Find where the given text appears and provide that cell's center as [X, Y] coordinate. 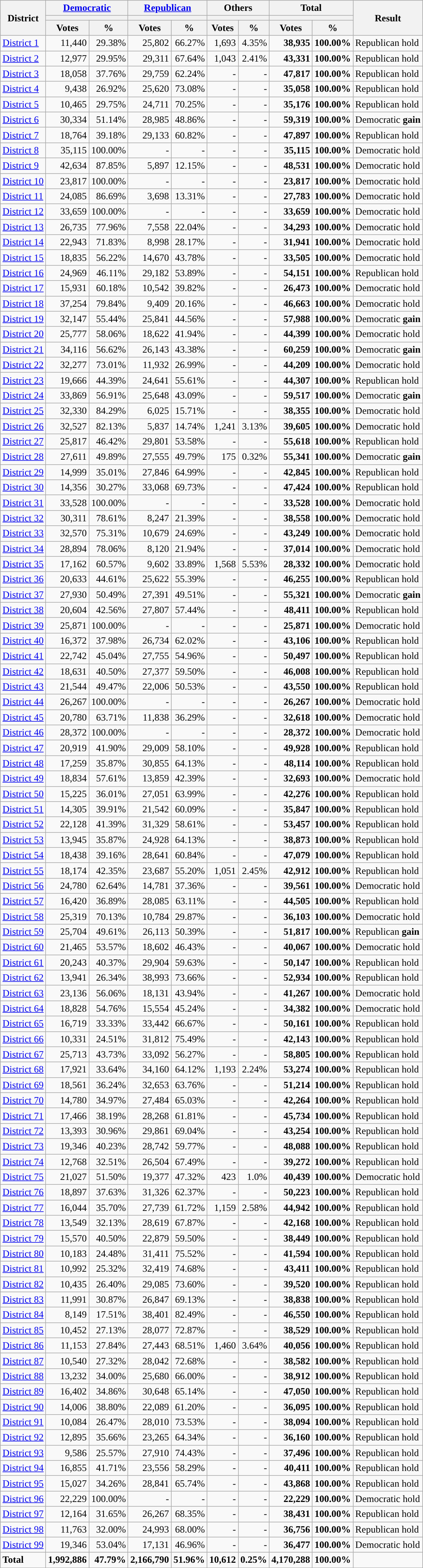
District 45 [23, 717]
18,131 [150, 993]
10,784 [150, 917]
24,780 [68, 886]
1.0% [254, 1177]
87.85% [109, 165]
9,602 [150, 564]
47,817 [291, 74]
17,162 [68, 564]
64.12% [189, 1070]
43.38% [189, 349]
36,477 [291, 1545]
39.91% [109, 809]
25,319 [68, 917]
46.42% [109, 442]
13,393 [68, 1131]
11,153 [68, 1345]
27,783 [291, 196]
52,934 [291, 978]
31,812 [150, 1039]
16,372 [68, 640]
41,267 [291, 993]
District 86 [23, 1345]
26,473 [291, 288]
District 24 [23, 395]
Others [238, 8]
49.79% [189, 457]
5.53% [254, 564]
0.32% [254, 457]
34.00% [109, 1376]
16,420 [68, 901]
46,255 [291, 579]
10,465 [68, 104]
50,497 [291, 656]
39.16% [109, 855]
28,332 [291, 564]
38,838 [291, 1299]
57,988 [291, 319]
25.32% [109, 1269]
28,619 [150, 1223]
District 34 [23, 549]
36.29% [189, 717]
62.24% [189, 74]
District 54 [23, 855]
36,756 [291, 1529]
58.10% [189, 748]
59,517 [291, 395]
34,293 [291, 227]
42,264 [291, 1100]
37,254 [68, 304]
23,265 [150, 1438]
56.91% [109, 395]
61.81% [189, 1116]
District 78 [23, 1223]
26,847 [150, 1299]
29.95% [109, 58]
District 35 [23, 564]
District 61 [23, 963]
District 16 [23, 273]
32.00% [109, 1529]
District 21 [23, 349]
District 76 [23, 1192]
District 96 [23, 1499]
District 13 [23, 227]
30,855 [150, 763]
50,147 [291, 963]
District 25 [23, 411]
70.25% [189, 104]
64.99% [189, 472]
40,056 [291, 1345]
175 [222, 457]
24,993 [150, 1529]
27,807 [150, 610]
29,009 [150, 748]
District 18 [23, 304]
20,633 [68, 579]
27,377 [150, 671]
55.61% [189, 380]
28,268 [150, 1116]
37,496 [291, 1453]
3.64% [254, 1345]
57.61% [109, 779]
18,631 [68, 671]
25,648 [150, 395]
28,985 [150, 120]
24.51% [109, 1039]
46,663 [291, 304]
15,027 [68, 1483]
42.39% [189, 779]
40.37% [109, 963]
28,010 [150, 1422]
District 19 [23, 319]
50,161 [291, 1024]
35.70% [109, 1208]
49.47% [109, 687]
26,734 [150, 640]
20,604 [68, 610]
6,025 [150, 411]
23,687 [150, 870]
37,014 [291, 549]
14,780 [68, 1100]
District 70 [23, 1100]
10,992 [68, 1269]
38,558 [291, 518]
District 26 [23, 426]
69.13% [189, 1299]
43.73% [109, 1054]
30,334 [68, 120]
18,622 [150, 334]
32,618 [291, 717]
District [23, 18]
60.18% [109, 288]
0.25% [254, 1560]
District 10 [23, 181]
21,544 [68, 687]
12,895 [68, 1438]
30.96% [109, 1131]
District 9 [23, 165]
42,845 [291, 472]
8,120 [150, 549]
21,027 [68, 1177]
28.17% [189, 242]
District 30 [23, 488]
29,801 [150, 442]
27,484 [150, 1100]
30.87% [109, 1299]
District 66 [23, 1039]
District 72 [23, 1131]
66.00% [189, 1376]
41.71% [109, 1468]
14,781 [150, 886]
60,259 [291, 349]
42,143 [291, 1039]
36.89% [109, 901]
32.51% [109, 1161]
86.69% [109, 196]
44,505 [291, 901]
63.11% [189, 901]
63.99% [189, 794]
District 8 [23, 150]
38,449 [291, 1238]
75.31% [109, 533]
District 47 [23, 748]
8,247 [150, 518]
54,151 [291, 273]
40,411 [291, 1468]
25,620 [150, 89]
55.44% [109, 319]
35,847 [291, 809]
26.92% [109, 89]
33,442 [150, 1024]
31,326 [150, 1192]
82.49% [189, 1315]
District 82 [23, 1284]
43,254 [291, 1131]
20,243 [68, 963]
34,160 [150, 1070]
27,051 [150, 794]
59.63% [189, 963]
27.84% [109, 1345]
District 68 [23, 1070]
51,817 [291, 932]
72.68% [189, 1361]
42.56% [109, 610]
District 85 [23, 1330]
District 20 [23, 334]
18,438 [68, 855]
22,879 [150, 1238]
63.76% [189, 1085]
31,329 [150, 824]
District 62 [23, 978]
42,276 [291, 794]
District 6 [23, 120]
67.49% [189, 1161]
43,331 [291, 58]
1,460 [222, 1345]
56.06% [109, 993]
District 64 [23, 1008]
9,409 [150, 304]
29,085 [150, 1284]
14,305 [68, 809]
51.14% [109, 120]
29,133 [150, 135]
58,805 [291, 1054]
33.64% [109, 1070]
10,435 [68, 1284]
22,943 [68, 242]
District 50 [23, 794]
District 12 [23, 212]
84.29% [109, 411]
14,670 [150, 258]
26.99% [189, 365]
21,465 [68, 947]
36,103 [291, 917]
43,249 [291, 533]
27,611 [68, 457]
17.51% [109, 1315]
43,550 [291, 687]
District 1 [23, 43]
65.03% [189, 1100]
42,912 [291, 870]
4,170,288 [291, 1560]
47,079 [291, 855]
27,910 [150, 1453]
41.94% [189, 334]
37.63% [109, 1192]
31,411 [150, 1254]
25,802 [150, 43]
18,834 [68, 779]
23,136 [68, 993]
20,919 [68, 748]
24.69% [189, 533]
27,930 [68, 595]
45.24% [189, 1008]
1,693 [222, 43]
44,399 [291, 334]
68.00% [189, 1529]
2.24% [254, 1070]
14,999 [68, 472]
65.14% [189, 1391]
45,734 [291, 1116]
District 83 [23, 1299]
32,693 [291, 779]
District 43 [23, 687]
35,058 [291, 89]
18,835 [68, 258]
18,828 [68, 1008]
34.86% [109, 1391]
32,147 [68, 319]
40.23% [109, 1146]
11,763 [68, 1529]
District 91 [23, 1422]
27,443 [150, 1345]
District 56 [23, 886]
13,859 [150, 779]
16,044 [68, 1208]
71.83% [109, 242]
24,969 [68, 273]
District 55 [23, 870]
District 88 [23, 1376]
39,605 [291, 426]
50.49% [109, 595]
Republican gain [388, 932]
33,068 [150, 488]
33,092 [150, 1054]
39.18% [109, 135]
25,817 [68, 442]
13,549 [68, 1223]
16,855 [68, 1468]
38,873 [291, 840]
21.94% [189, 549]
56.27% [189, 1054]
2.41% [254, 58]
District 15 [23, 258]
District 60 [23, 947]
13,941 [68, 978]
21.39% [189, 518]
11,932 [150, 365]
11,440 [68, 43]
District 93 [23, 1453]
District 98 [23, 1529]
39,272 [291, 1161]
29,759 [150, 74]
74.68% [189, 1269]
66.27% [189, 43]
73.60% [189, 1284]
49.61% [109, 932]
28,742 [150, 1146]
55,341 [291, 457]
61.72% [189, 1208]
60.82% [189, 135]
64.34% [189, 1438]
District 17 [23, 288]
75.49% [189, 1039]
17,259 [68, 763]
14,006 [68, 1407]
53.89% [189, 273]
40,067 [291, 947]
28,894 [68, 549]
District 31 [23, 503]
District 97 [23, 1514]
18,561 [68, 1085]
44,209 [291, 365]
79.84% [109, 304]
District 63 [23, 993]
24,711 [150, 104]
3,698 [150, 196]
District 94 [23, 1468]
62.64% [109, 886]
5,837 [150, 426]
38,401 [150, 1315]
District 73 [23, 1146]
10,183 [68, 1254]
50.53% [189, 687]
45.04% [109, 656]
36.01% [109, 794]
46.96% [189, 1545]
65.74% [189, 1483]
1,051 [222, 870]
50.39% [189, 932]
12,164 [68, 1514]
22,742 [68, 656]
67.64% [189, 58]
10,084 [68, 1422]
34.26% [109, 1483]
18,764 [68, 135]
District 67 [23, 1054]
3.13% [254, 426]
District 7 [23, 135]
District 90 [23, 1407]
25,680 [150, 1376]
District 48 [23, 763]
District 23 [23, 380]
1,241 [222, 426]
4.35% [254, 43]
38,582 [291, 1361]
District 33 [23, 533]
38,529 [291, 1330]
41,594 [291, 1254]
40,439 [291, 1177]
60.09% [189, 809]
35.66% [109, 1438]
District 89 [23, 1391]
47,050 [291, 1391]
19,377 [150, 1177]
44.56% [189, 319]
District 39 [23, 625]
57.44% [189, 610]
26,143 [150, 349]
17,921 [68, 1070]
26.40% [109, 1284]
20.16% [189, 304]
44,942 [291, 1208]
43,106 [291, 640]
26.47% [109, 1422]
27,391 [150, 595]
District 46 [23, 733]
12.15% [189, 165]
46.11% [109, 273]
70.13% [109, 917]
27.32% [109, 1361]
61.20% [189, 1407]
35.01% [109, 472]
30,311 [68, 518]
32,277 [68, 365]
10,679 [150, 533]
District 57 [23, 901]
44,307 [291, 380]
26,504 [150, 1161]
16,719 [68, 1024]
22,006 [150, 687]
8,998 [150, 242]
48,088 [291, 1146]
60.57% [109, 564]
44.61% [109, 579]
73.66% [189, 978]
13,945 [68, 840]
24.48% [109, 1254]
District 28 [23, 457]
27,755 [150, 656]
21,542 [150, 809]
19,666 [68, 380]
24,928 [150, 840]
37.98% [109, 640]
77.96% [109, 227]
14,356 [68, 488]
32,330 [68, 411]
27.13% [109, 1330]
18,897 [68, 1192]
9,438 [68, 89]
33.33% [109, 1024]
43.09% [189, 395]
Democratic [87, 8]
District 69 [23, 1085]
18,174 [68, 870]
53,274 [291, 1070]
46,008 [291, 671]
32,527 [68, 426]
54.76% [109, 1008]
36.24% [109, 1085]
15.71% [189, 411]
72.87% [189, 1330]
32,653 [150, 1085]
54.96% [189, 656]
1,159 [222, 1208]
48,411 [291, 610]
62.37% [189, 1192]
13,232 [68, 1376]
17,131 [150, 1545]
423 [222, 1177]
38,355 [291, 411]
15,931 [68, 288]
39.82% [189, 288]
29,182 [150, 273]
55.20% [189, 870]
22,128 [68, 824]
58.06% [109, 334]
District 29 [23, 472]
District 27 [23, 442]
District 14 [23, 242]
9,586 [68, 1453]
34,382 [291, 1008]
27,739 [150, 1208]
10,542 [150, 288]
78.61% [109, 518]
29,311 [150, 58]
31.65% [109, 1514]
39,561 [291, 886]
41.90% [109, 748]
66.67% [189, 1024]
32,419 [150, 1269]
69.73% [189, 488]
25,841 [150, 319]
District 4 [23, 89]
73.08% [189, 89]
District 99 [23, 1545]
29.87% [189, 917]
68.35% [189, 1514]
73.53% [189, 1422]
55,321 [291, 595]
District 38 [23, 610]
31,941 [291, 242]
10,331 [68, 1039]
18,602 [150, 947]
1,043 [222, 58]
District 74 [23, 1161]
33.89% [189, 564]
District 22 [23, 365]
26.34% [109, 978]
38,912 [291, 1376]
49.51% [189, 595]
District 44 [23, 702]
District 37 [23, 595]
43.78% [189, 258]
5,897 [150, 165]
34,116 [68, 349]
56.22% [109, 258]
46,550 [291, 1315]
42.35% [109, 870]
29.75% [109, 104]
36,095 [291, 1407]
82.13% [109, 426]
11,838 [150, 717]
38,993 [150, 978]
28,841 [150, 1483]
1,992,886 [68, 1560]
38,431 [291, 1514]
2.45% [254, 870]
1,568 [222, 564]
51.96% [189, 1560]
33,869 [68, 395]
26,113 [150, 932]
8,149 [68, 1315]
District 53 [23, 840]
District 87 [23, 1361]
District 79 [23, 1238]
26,735 [68, 227]
District 40 [23, 640]
14.74% [189, 426]
30.27% [109, 488]
15,225 [68, 794]
District 75 [23, 1177]
47,424 [291, 488]
73.01% [109, 365]
35,176 [291, 104]
11,991 [68, 1299]
28,042 [150, 1361]
27,846 [150, 472]
48,114 [291, 763]
District 95 [23, 1483]
District 58 [23, 917]
49.89% [109, 457]
29.38% [109, 43]
20,780 [68, 717]
18,058 [68, 74]
1,193 [222, 1070]
74.43% [189, 1453]
55.39% [189, 579]
38.80% [109, 1407]
Republican [168, 8]
District 11 [23, 196]
34.97% [109, 1100]
37.36% [189, 886]
District 32 [23, 518]
District 59 [23, 932]
55,618 [291, 442]
42,168 [291, 1223]
15,570 [68, 1238]
47,897 [291, 135]
District 80 [23, 1254]
42,634 [68, 165]
10,452 [68, 1330]
60.84% [189, 855]
24,641 [150, 380]
62.02% [189, 640]
51.50% [109, 1177]
48,531 [291, 165]
District 77 [23, 1208]
District 42 [23, 671]
29,904 [150, 963]
25,713 [68, 1054]
25,704 [68, 932]
District 49 [23, 779]
28,085 [150, 901]
43,868 [291, 1483]
63.71% [109, 717]
59,319 [291, 120]
49,928 [291, 748]
38.19% [109, 1116]
District 65 [23, 1024]
50,223 [291, 1192]
75.52% [189, 1254]
District 52 [23, 824]
13.31% [189, 196]
78.06% [109, 549]
10,540 [68, 1361]
32.13% [109, 1223]
39,520 [291, 1284]
41.39% [109, 824]
53.04% [109, 1545]
43.94% [189, 993]
36,160 [291, 1438]
53.58% [189, 442]
30,648 [150, 1391]
District 51 [23, 809]
12,977 [68, 58]
47.32% [189, 1177]
56.62% [109, 349]
32,570 [68, 533]
25.57% [109, 1453]
68.51% [189, 1345]
2.58% [254, 1208]
12,768 [68, 1161]
District 3 [23, 74]
10,612 [222, 1560]
25,777 [68, 334]
28,641 [150, 855]
27,555 [150, 457]
District 84 [23, 1315]
38,935 [291, 43]
43,411 [291, 1269]
22,089 [150, 1407]
44.39% [109, 380]
District 5 [23, 104]
33,505 [291, 258]
16,402 [68, 1391]
District 2 [23, 58]
29,861 [150, 1131]
25,622 [150, 579]
22.04% [189, 227]
2,166,790 [150, 1560]
District 41 [23, 656]
53.57% [109, 947]
69.04% [189, 1131]
23,556 [150, 1468]
37.76% [109, 74]
Result [388, 18]
District 92 [23, 1438]
58.29% [189, 1468]
38,094 [291, 1422]
47.79% [109, 1560]
59.77% [189, 1146]
53,457 [291, 824]
24,085 [68, 196]
67.87% [189, 1223]
58.61% [189, 824]
District 71 [23, 1116]
48.86% [189, 120]
7,558 [150, 227]
District 36 [23, 579]
51,214 [291, 1085]
46.43% [189, 947]
28,077 [150, 1330]
District 81 [23, 1269]
15,554 [150, 1008]
17,466 [68, 1116]
